Identify which cell holds the provided text, then report its (x, y) central coordinate. 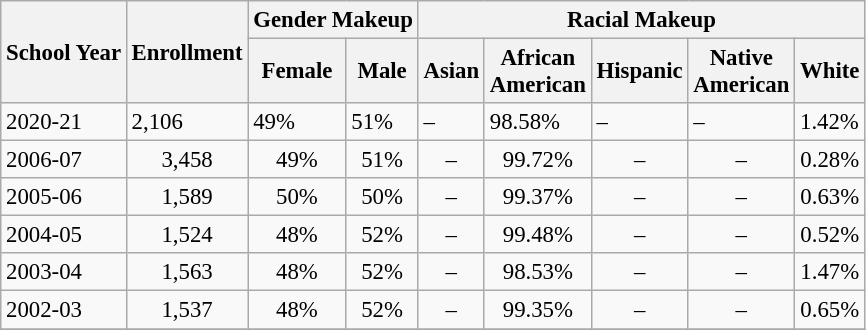
Female (297, 72)
98.53% (538, 273)
Racial Makeup (642, 20)
White (830, 72)
99.72% (538, 160)
99.48% (538, 235)
School Year (64, 52)
99.37% (538, 197)
0.65% (830, 310)
Enrollment (187, 52)
Male (382, 72)
1,563 (187, 273)
African American (538, 72)
98.58% (538, 122)
2006-07 (64, 160)
1,537 (187, 310)
2005-06 (64, 197)
1,589 (187, 197)
Asian (451, 72)
1,524 (187, 235)
1.47% (830, 273)
Gender Makeup (333, 20)
2020-21 (64, 122)
2002-03 (64, 310)
0.52% (830, 235)
2003-04 (64, 273)
1.42% (830, 122)
99.35% (538, 310)
0.28% (830, 160)
2,106 (187, 122)
Hispanic (640, 72)
3,458 (187, 160)
2004-05 (64, 235)
0.63% (830, 197)
Native American (742, 72)
